Extract the [X, Y] coordinate from the center of the cell holding the provided text.  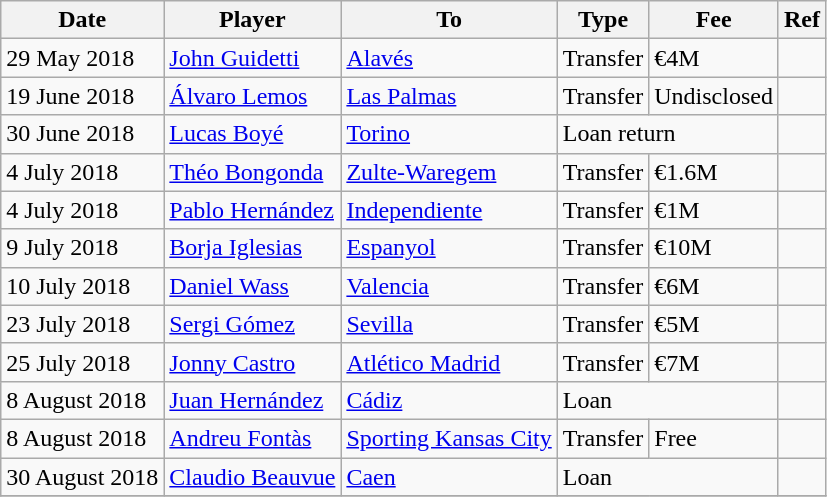
Lucas Boyé [252, 134]
Free [714, 438]
€5M [714, 324]
25 July 2018 [82, 362]
Espanyol [449, 248]
Pablo Hernández [252, 210]
10 July 2018 [82, 286]
€1.6M [714, 172]
Ref [802, 20]
30 August 2018 [82, 477]
Sporting Kansas City [449, 438]
Sergi Gómez [252, 324]
€6M [714, 286]
19 June 2018 [82, 96]
Álvaro Lemos [252, 96]
Cádiz [449, 400]
Borja Iglesias [252, 248]
Undisclosed [714, 96]
30 June 2018 [82, 134]
Sevilla [449, 324]
Zulte-Waregem [449, 172]
€1M [714, 210]
€4M [714, 58]
Valencia [449, 286]
€10M [714, 248]
Independiente [449, 210]
9 July 2018 [82, 248]
Atlético Madrid [449, 362]
Date [82, 20]
Type [603, 20]
John Guidetti [252, 58]
Andreu Fontàs [252, 438]
Fee [714, 20]
Théo Bongonda [252, 172]
Player [252, 20]
29 May 2018 [82, 58]
Torino [449, 134]
23 July 2018 [82, 324]
Daniel Wass [252, 286]
Las Palmas [449, 96]
€7M [714, 362]
Alavés [449, 58]
Claudio Beauvue [252, 477]
Caen [449, 477]
Loan return [668, 134]
Juan Hernández [252, 400]
Jonny Castro [252, 362]
To [449, 20]
